Capture the cell that displays the provided text and extract its (X, Y) central coordinate. 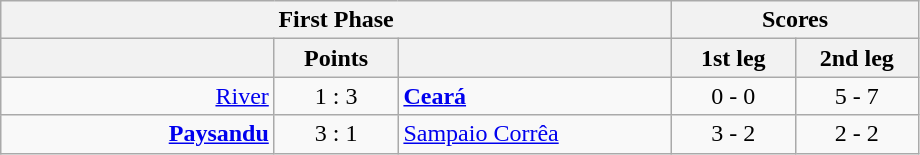
3 : 1 (336, 134)
Paysandu (138, 134)
Ceará (535, 96)
0 - 0 (733, 96)
2nd leg (857, 58)
Scores (794, 20)
1st leg (733, 58)
2 - 2 (857, 134)
River (138, 96)
First Phase (336, 20)
1 : 3 (336, 96)
5 - 7 (857, 96)
Sampaio Corrêa (535, 134)
3 - 2 (733, 134)
Points (336, 58)
